Determine the [x, y] coordinate at the center of the cell enclosing the given text.  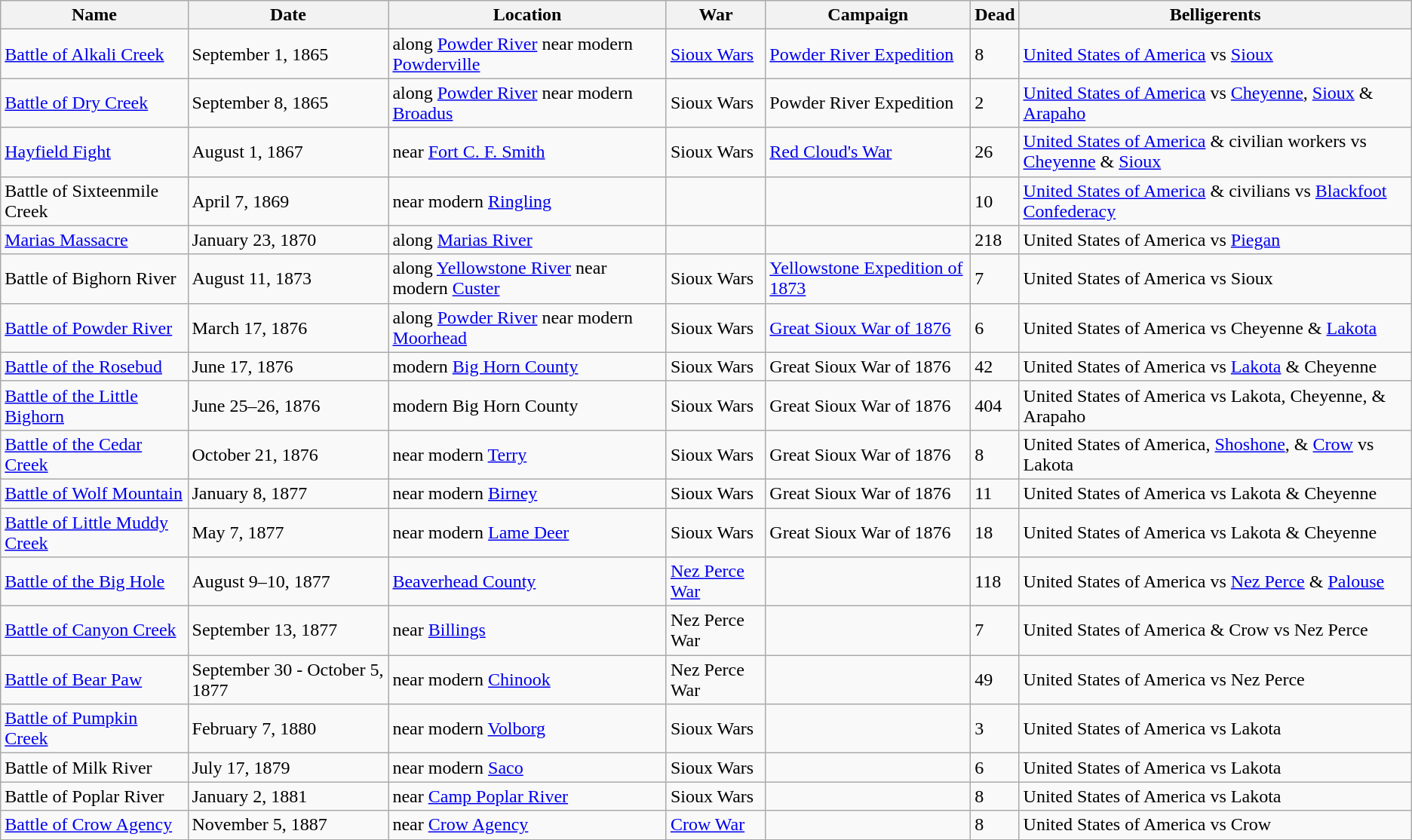
September 30 - October 5, 1877 [288, 680]
near modern Terry [527, 454]
near Camp Poplar River [527, 796]
June 17, 1876 [288, 366]
near modern Saco [527, 768]
10 [995, 201]
War [715, 15]
near modern Lame Deer [527, 532]
May 7, 1877 [288, 532]
Battle of Little Muddy Creek [94, 532]
118 [995, 582]
near modern Ringling [527, 201]
Battle of Crow Agency [94, 825]
near Fort C. F. Smith [527, 152]
3 [995, 728]
Battle of Powder River [94, 327]
Battle of Bear Paw [94, 680]
Battle of the Cedar Creek [94, 454]
Battle of Poplar River [94, 796]
Belligerents [1215, 15]
September 1, 1865 [288, 54]
along Powder River near modern Broadus [527, 103]
2 [995, 103]
Beaverhead County [527, 582]
January 8, 1877 [288, 493]
along Yellowstone River near modern Custer [527, 279]
United States of America vs Piegan [1215, 240]
49 [995, 680]
February 7, 1880 [288, 728]
near modern Volborg [527, 728]
near Billings [527, 630]
United States of America, Shoshone, & Crow vs Lakota [1215, 454]
Battle of Dry Creek [94, 103]
Battle of Wolf Mountain [94, 493]
United States of America vs Nez Perce [1215, 680]
near Crow Agency [527, 825]
Battle of the Little Bighorn [94, 406]
August 1, 1867 [288, 152]
August 11, 1873 [288, 279]
August 9–10, 1877 [288, 582]
October 21, 1876 [288, 454]
United States of America & Crow vs Nez Perce [1215, 630]
United States of America vs Nez Perce & Palouse [1215, 582]
Battle of Milk River [94, 768]
Marias Massacre [94, 240]
11 [995, 493]
Yellowstone Expedition of 1873 [868, 279]
Battle of Sixteenmile Creek [94, 201]
Battle of Bighorn River [94, 279]
January 23, 1870 [288, 240]
Location [527, 15]
218 [995, 240]
along Marias River [527, 240]
Crow War [715, 825]
March 17, 1876 [288, 327]
Battle of Pumpkin Creek [94, 728]
26 [995, 152]
United States of America vs Cheyenne, Sioux & Arapaho [1215, 103]
United States of America & civilian workers vs Cheyenne & Sioux [1215, 152]
Battle of the Rosebud [94, 366]
Battle of Alkali Creek [94, 54]
Campaign [868, 15]
United States of America vs Cheyenne & Lakota [1215, 327]
Battle of the Big Hole [94, 582]
Name [94, 15]
42 [995, 366]
Date [288, 15]
United States of America vs Crow [1215, 825]
September 13, 1877 [288, 630]
near modern Chinook [527, 680]
January 2, 1881 [288, 796]
Battle of Canyon Creek [94, 630]
November 5, 1887 [288, 825]
June 25–26, 1876 [288, 406]
along Powder River near modern Moorhead [527, 327]
September 8, 1865 [288, 103]
United States of America vs Lakota, Cheyenne, & Arapaho [1215, 406]
404 [995, 406]
along Powder River near modern Powderville [527, 54]
Hayfield Fight [94, 152]
July 17, 1879 [288, 768]
near modern Birney [527, 493]
18 [995, 532]
United States of America & civilians vs Blackfoot Confederacy [1215, 201]
April 7, 1869 [288, 201]
Red Cloud's War [868, 152]
Dead [995, 15]
